Extract the [x, y] coordinate from the center of the cell holding the provided text.  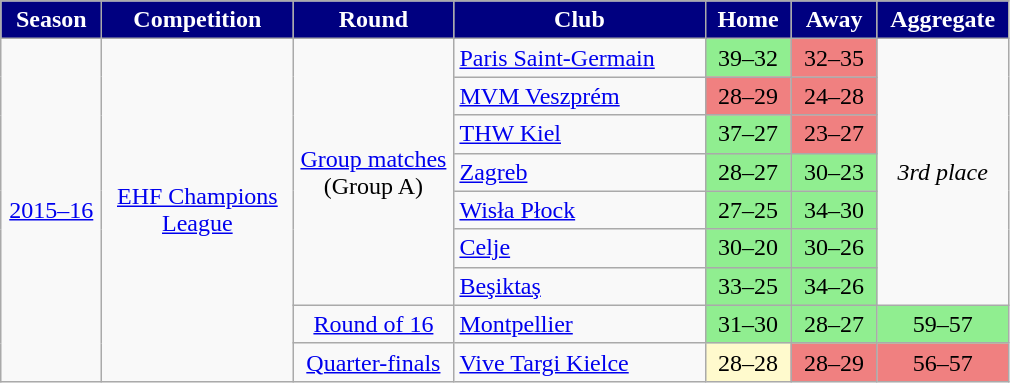
Competition [198, 20]
33–25 [748, 286]
Round of 16 [374, 324]
Celje [580, 248]
Beşiktaş [580, 286]
Round [374, 20]
Aggregate [942, 20]
MVM Veszprém [580, 96]
23–27 [834, 134]
24–28 [834, 96]
Group matches (Group A) [374, 172]
59–57 [942, 324]
Quarter-finals [374, 362]
37–27 [748, 134]
2015–16 [52, 210]
Montpellier [580, 324]
32–35 [834, 58]
30–20 [748, 248]
Season [52, 20]
30–26 [834, 248]
Zagreb [580, 172]
Vive Targi Kielce [580, 362]
Paris Saint-Germain [580, 58]
34–26 [834, 286]
Club [580, 20]
Wisła Płock [580, 210]
27–25 [748, 210]
31–30 [748, 324]
3rd place [942, 172]
EHF Champions League [198, 210]
56–57 [942, 362]
39–32 [748, 58]
30–23 [834, 172]
THW Kiel [580, 134]
34–30 [834, 210]
Away [834, 20]
28–28 [748, 362]
Home [748, 20]
